Locate the cell with the specified text and output its [X, Y] center coordinate. 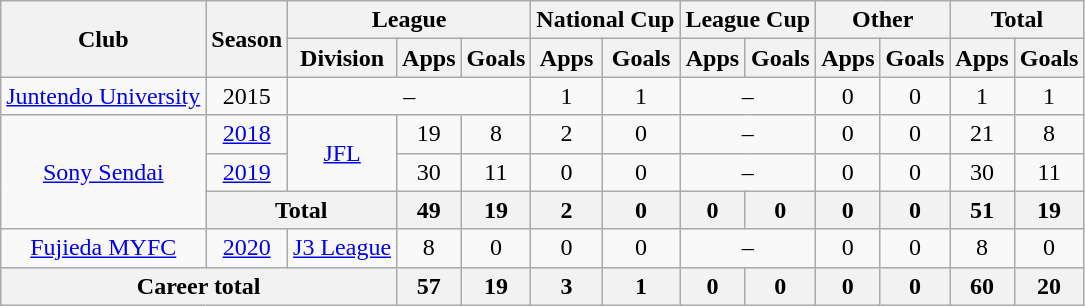
J3 League [342, 248]
Sony Sendai [104, 172]
3 [567, 286]
51 [982, 210]
21 [982, 134]
2019 [247, 172]
Division [342, 58]
60 [982, 286]
Fujieda MYFC [104, 248]
JFL [342, 153]
2015 [247, 96]
Juntendo University [104, 96]
Career total [199, 286]
Club [104, 39]
2020 [247, 248]
League Cup [748, 20]
Other [883, 20]
League [410, 20]
Season [247, 39]
57 [429, 286]
2018 [247, 134]
20 [1049, 286]
National Cup [606, 20]
49 [429, 210]
